Output the (x, y) coordinate of the center of the cell containing the given text.  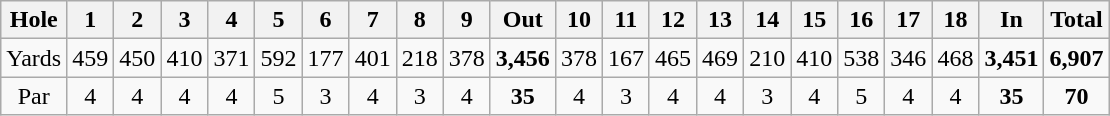
Yards (34, 58)
17 (908, 20)
218 (420, 58)
15 (814, 20)
8 (420, 20)
346 (908, 58)
9 (466, 20)
450 (138, 58)
Par (34, 96)
459 (90, 58)
465 (672, 58)
401 (372, 58)
13 (720, 20)
In (1012, 20)
Out (522, 20)
538 (862, 58)
167 (626, 58)
7 (372, 20)
592 (278, 58)
10 (578, 20)
16 (862, 20)
70 (1076, 96)
3,451 (1012, 58)
Hole (34, 20)
3,456 (522, 58)
2 (138, 20)
6 (326, 20)
469 (720, 58)
6,907 (1076, 58)
Total (1076, 20)
468 (956, 58)
371 (232, 58)
18 (956, 20)
1 (90, 20)
11 (626, 20)
177 (326, 58)
12 (672, 20)
210 (768, 58)
14 (768, 20)
